Return (X, Y) of the center of cell containing provided text 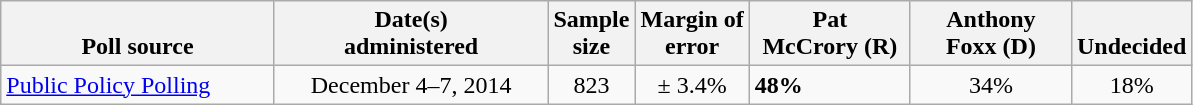
18% (1131, 85)
December 4–7, 2014 (411, 85)
PatMcCrory (R) (830, 34)
± 3.4% (692, 85)
34% (990, 85)
823 (592, 85)
Margin oferror (692, 34)
Public Policy Polling (138, 85)
Date(s)administered (411, 34)
48% (830, 85)
Undecided (1131, 34)
AnthonyFoxx (D) (990, 34)
Poll source (138, 34)
Samplesize (592, 34)
